Return the [X, Y] coordinate for the center point of the cell that contains the specified text.  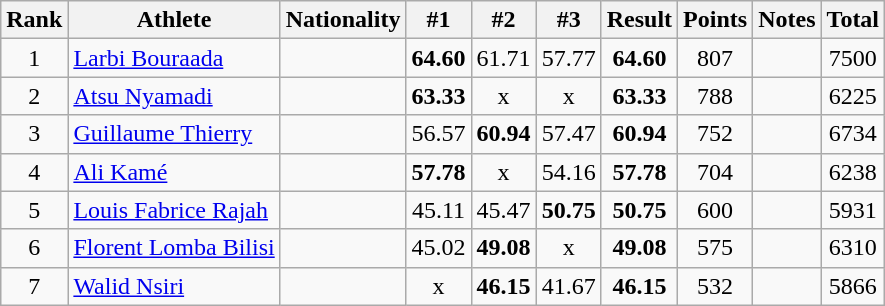
Total [853, 20]
6310 [853, 248]
3 [34, 134]
57.47 [568, 134]
45.11 [438, 210]
752 [716, 134]
1 [34, 58]
6734 [853, 134]
5931 [853, 210]
Atsu Nyamadi [174, 96]
7 [34, 286]
54.16 [568, 172]
#1 [438, 20]
45.47 [504, 210]
6225 [853, 96]
788 [716, 96]
6 [34, 248]
Points [716, 20]
4 [34, 172]
532 [716, 286]
Nationality [343, 20]
Florent Lomba Bilisi [174, 248]
Ali Kamé [174, 172]
5 [34, 210]
Walid Nsiri [174, 286]
Guillaume Thierry [174, 134]
7500 [853, 58]
#3 [568, 20]
61.71 [504, 58]
5866 [853, 286]
41.67 [568, 286]
6238 [853, 172]
#2 [504, 20]
57.77 [568, 58]
56.57 [438, 134]
Rank [34, 20]
704 [716, 172]
Larbi Bouraada [174, 58]
45.02 [438, 248]
Louis Fabrice Rajah [174, 210]
807 [716, 58]
Result [639, 20]
2 [34, 96]
Notes [787, 20]
575 [716, 248]
Athlete [174, 20]
600 [716, 210]
